Search for the cell housing the specified text and yield its (x, y) center coordinate. 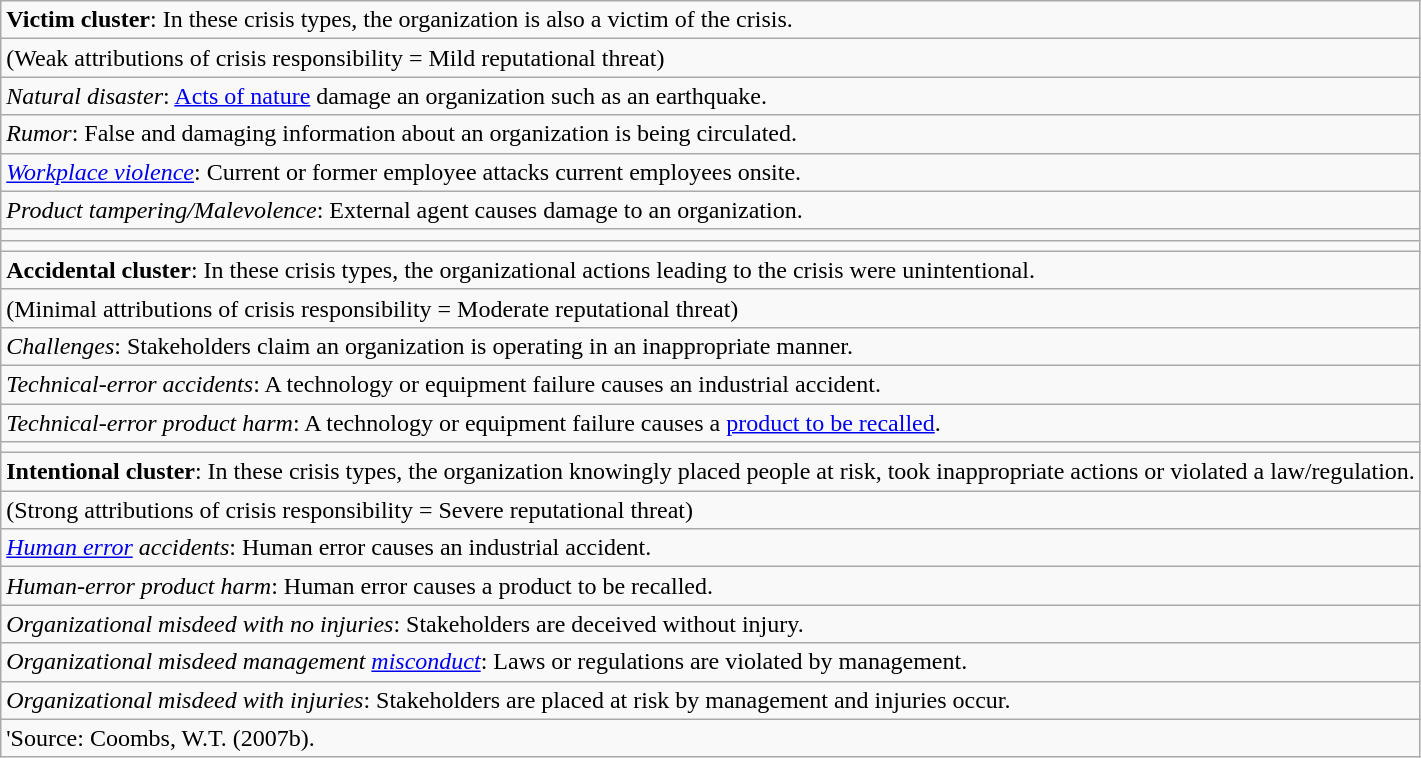
(Minimal attributions of crisis responsibility = Moderate reputational threat) (711, 308)
(Weak attributions of crisis responsibility = Mild reputational threat) (711, 58)
Challenges: Stakeholders claim an organization is operating in an inappropriate manner. (711, 346)
Human-error product harm: Human error causes a product to be recalled. (711, 586)
'Source: Coombs, W.T. (2007b). (711, 738)
(Strong attributions of crisis responsibility = Severe reputational threat) (711, 510)
Accidental cluster: In these crisis types, the organizational actions leading to the crisis were unintentional. (711, 270)
Organizational misdeed with injuries: Stakeholders are placed at risk by management and injuries occur. (711, 700)
Technical-error accidents: A technology or equipment failure causes an industrial accident. (711, 384)
Technical-error product harm: A technology or equipment failure causes a product to be recalled. (711, 423)
Organizational misdeed with no injuries: Stakeholders are deceived without injury. (711, 624)
Rumor: False and damaging information about an organization is being circulated. (711, 134)
Product tampering/Malevolence: External agent causes damage to an organization. (711, 210)
Victim cluster: In these crisis types, the organization is also a victim of the crisis. (711, 20)
Organizational misdeed management misconduct: Laws or regulations are violated by management. (711, 662)
Human error accidents: Human error causes an industrial accident. (711, 548)
Natural disaster: Acts of nature damage an organization such as an earthquake. (711, 96)
Workplace violence: Current or former employee attacks current employees onsite. (711, 172)
